Search for the cell housing the specified text and yield its [x, y] center coordinate. 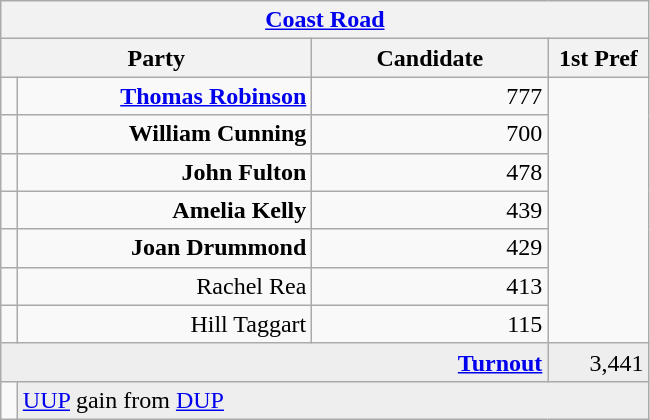
439 [430, 210]
700 [430, 134]
Amelia Kelly [164, 210]
Hill Taggart [164, 324]
3,441 [598, 362]
429 [430, 248]
John Fulton [164, 172]
Turnout [274, 362]
Candidate [430, 58]
777 [430, 96]
Thomas Robinson [164, 96]
Rachel Rea [164, 286]
William Cunning [164, 134]
115 [430, 324]
478 [430, 172]
Joan Drummond [164, 248]
413 [430, 286]
UUP gain from DUP [333, 400]
Party [156, 58]
1st Pref [598, 58]
Coast Road [325, 20]
